Output the (x, y) coordinate of the center of the cell containing the given text.  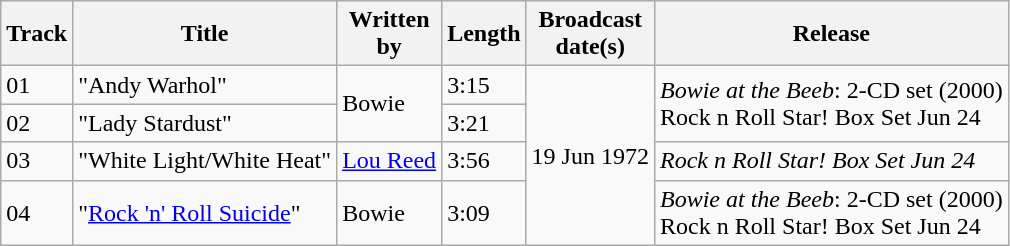
3:21 (484, 123)
Written by (390, 34)
19 Jun 1972 (590, 156)
"Andy Warhol" (205, 85)
3:09 (484, 212)
Rock n Roll Star! Box Set Jun 24 (831, 161)
01 (37, 85)
3:15 (484, 85)
Lou Reed (390, 161)
04 (37, 212)
"White Light/White Heat" (205, 161)
"Rock 'n' Roll Suicide" (205, 212)
Length (484, 34)
Broadcast date(s) (590, 34)
Title (205, 34)
3:56 (484, 161)
Track (37, 34)
Release (831, 34)
"Lady Stardust" (205, 123)
03 (37, 161)
02 (37, 123)
